From the cell containing the given text, extract its center point as (x, y) coordinate. 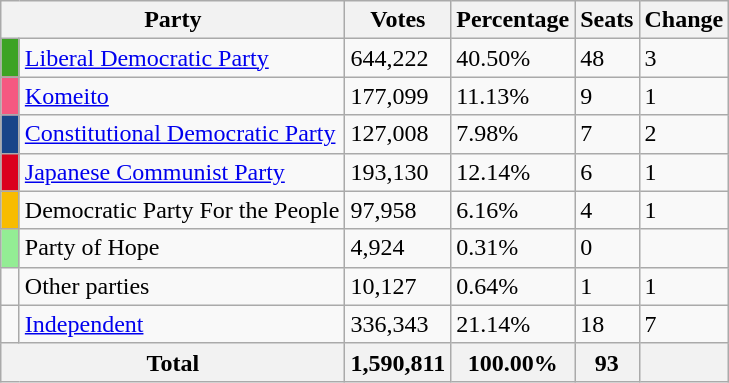
Japanese Communist Party (182, 172)
177,099 (398, 96)
12.14% (513, 172)
Change (684, 20)
Total (173, 362)
2 (684, 134)
97,958 (398, 210)
Constitutional Democratic Party (182, 134)
93 (607, 362)
Liberal Democratic Party (182, 58)
6 (607, 172)
336,343 (398, 324)
127,008 (398, 134)
100.00% (513, 362)
4 (607, 210)
10,127 (398, 286)
9 (607, 96)
0.64% (513, 286)
48 (607, 58)
Independent (182, 324)
Seats (607, 20)
Votes (398, 20)
Party of Hope (182, 248)
40.50% (513, 58)
0.31% (513, 248)
Other parties (182, 286)
3 (684, 58)
Democratic Party For the People (182, 210)
Percentage (513, 20)
Party (173, 20)
0 (607, 248)
18 (607, 324)
1,590,811 (398, 362)
11.13% (513, 96)
Komeito (182, 96)
644,222 (398, 58)
4,924 (398, 248)
193,130 (398, 172)
21.14% (513, 324)
6.16% (513, 210)
7.98% (513, 134)
